Return the [x, y] coordinate for the center point of the cell that contains the specified text.  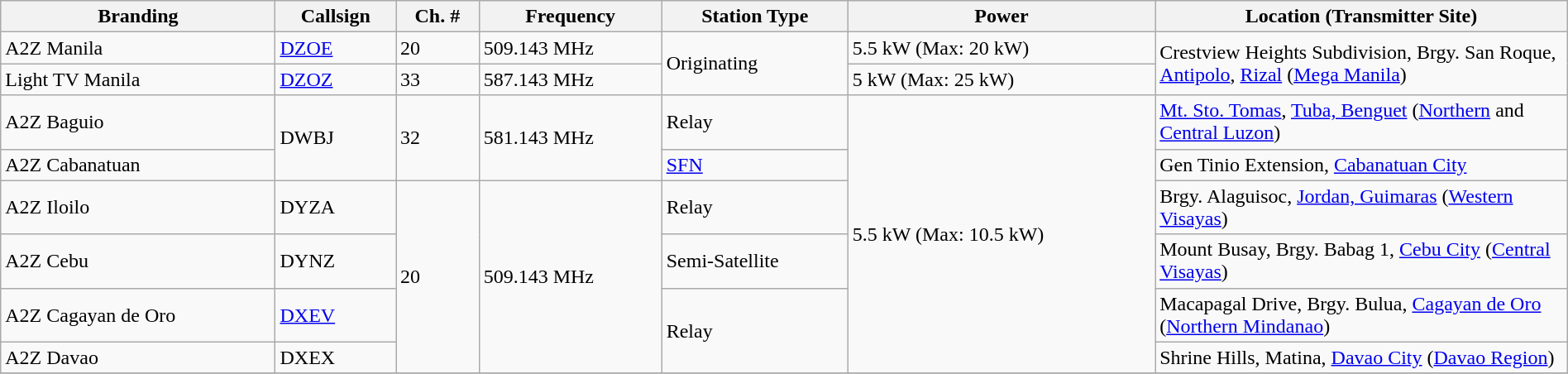
DZOZ [336, 79]
Frequency [571, 17]
Crestview Heights Subdivision, Brgy. San Roque, Antipolo, Rizal (Mega Manila) [1361, 64]
Light TV Manila [138, 79]
587.143 MHz [571, 79]
Ch. # [437, 17]
5.5 kW (Max: 20 kW) [1001, 48]
Brgy. Alaguisoc, Jordan, Guimaras (Western Visayas) [1361, 207]
Mt. Sto. Tomas, Tuba, Benguet (Northern and Central Luzon) [1361, 122]
Gen Tinio Extension, Cabanatuan City [1361, 165]
Mount Busay, Brgy. Babag 1, Cebu City (Central Visayas) [1361, 261]
Originating [754, 64]
SFN [754, 165]
Callsign [336, 17]
DYZA [336, 207]
5.5 kW (Max: 10.5 kW) [1001, 234]
A2Z Cabanatuan [138, 165]
Power [1001, 17]
33 [437, 79]
Semi-Satellite [754, 261]
581.143 MHz [571, 137]
Branding [138, 17]
A2Z Manila [138, 48]
Location (Transmitter Site) [1361, 17]
A2Z Baguio [138, 122]
A2Z Davao [138, 357]
DXEV [336, 314]
Shrine Hills, Matina, Davao City (Davao Region) [1361, 357]
Station Type [754, 17]
DWBJ [336, 137]
5 kW (Max: 25 kW) [1001, 79]
A2Z Iloilo [138, 207]
Macapagal Drive, Brgy. Bulua, Cagayan de Oro (Northern Mindanao) [1361, 314]
A2Z Cagayan de Oro [138, 314]
DXEX [336, 357]
DYNZ [336, 261]
32 [437, 137]
A2Z Cebu [138, 261]
DZOE [336, 48]
